Return the [x, y] coordinate for the center point of the cell that contains the specified text.  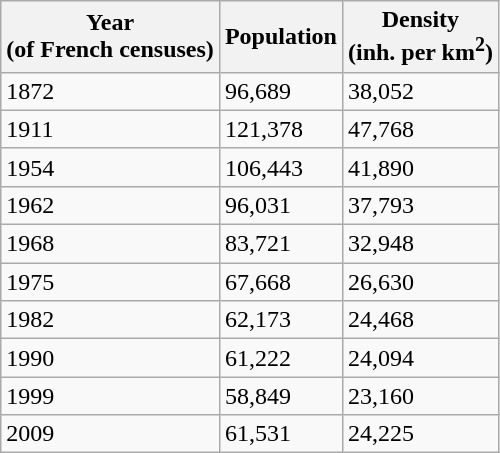
Year(of French censuses) [110, 37]
1975 [110, 282]
1911 [110, 129]
1872 [110, 91]
Population [280, 37]
1999 [110, 396]
96,031 [280, 205]
38,052 [420, 91]
1982 [110, 320]
62,173 [280, 320]
67,668 [280, 282]
24,094 [420, 358]
1990 [110, 358]
1968 [110, 244]
26,630 [420, 282]
23,160 [420, 396]
121,378 [280, 129]
32,948 [420, 244]
106,443 [280, 167]
2009 [110, 434]
1954 [110, 167]
24,468 [420, 320]
61,222 [280, 358]
61,531 [280, 434]
37,793 [420, 205]
1962 [110, 205]
Density(inh. per km2) [420, 37]
83,721 [280, 244]
41,890 [420, 167]
58,849 [280, 396]
47,768 [420, 129]
96,689 [280, 91]
24,225 [420, 434]
